Output the (x, y) coordinate of the center of the cell containing the given text.  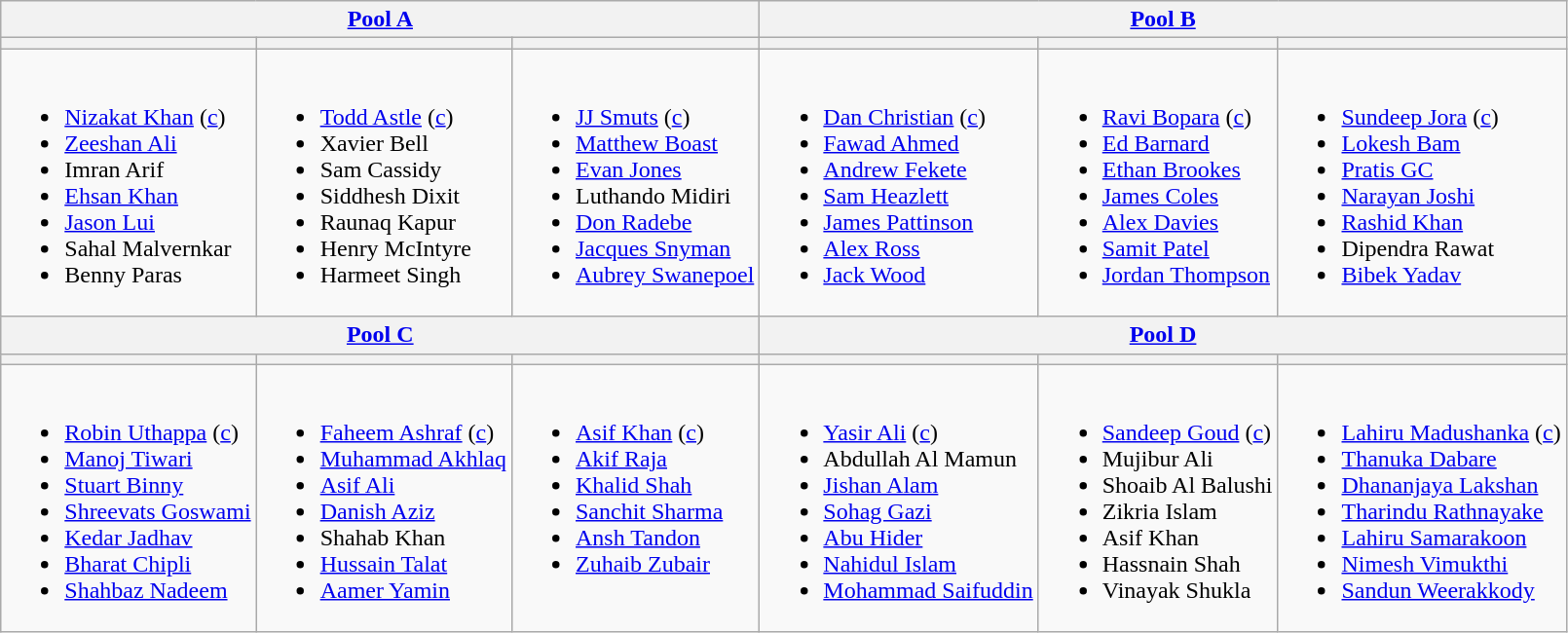
Nizakat Khan (c)Zeeshan AliImran ArifEhsan KhanJason LuiSahal MalvernkarBenny Paras (129, 183)
Dan Christian (c)Fawad AhmedAndrew FeketeSam HeazlettJames PattinsonAlex RossJack Wood (899, 183)
JJ Smuts (c)Matthew BoastEvan JonesLuthando MidiriDon RadebeJacques SnymanAubrey Swanepoel (635, 183)
Sundeep Jora (c)Lokesh BamPratis GCNarayan JoshiRashid KhanDipendra RawatBibek Yadav (1422, 183)
Asif Khan (c)Akif RajaKhalid ShahSanchit SharmaAnsh TandonZuhaib Zubair (635, 499)
Pool B (1163, 19)
Sandeep Goud (c)Mujibur AliShoaib Al BalushiZikria IslamAsif KhanHassnain ShahVinayak Shukla (1158, 499)
Pool C (380, 335)
Lahiru Madushanka (c)Thanuka DabareDhananjaya LakshanTharindu RathnayakeLahiru SamarakoonNimesh VimukthiSandun Weerakkody (1422, 499)
Pool A (380, 19)
Pool D (1163, 335)
Faheem Ashraf (c)Muhammad AkhlaqAsif AliDanish AzizShahab KhanHussain TalatAamer Yamin (384, 499)
Yasir Ali (c)Abdullah Al MamunJishan AlamSohag GaziAbu HiderNahidul IslamMohammad Saifuddin (899, 499)
Todd Astle (c)Xavier BellSam CassidySiddhesh DixitRaunaq KapurHenry McIntyreHarmeet Singh (384, 183)
Ravi Bopara (c)Ed BarnardEthan BrookesJames ColesAlex DaviesSamit PatelJordan Thompson (1158, 183)
Robin Uthappa (c)Manoj TiwariStuart BinnyShreevats GoswamiKedar JadhavBharat ChipliShahbaz Nadeem (129, 499)
